Extract the [X, Y] coordinate from the center of the cell holding the provided text.  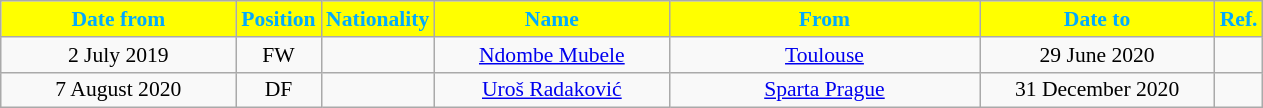
From [824, 19]
Position [278, 19]
Sparta Prague [824, 90]
7 August 2020 [118, 90]
FW [278, 55]
Nationality [378, 19]
DF [278, 90]
Ref. [1239, 19]
Date from [118, 19]
29 June 2020 [1098, 55]
Date to [1098, 19]
Name [552, 19]
Toulouse [824, 55]
31 December 2020 [1098, 90]
Uroš Radaković [552, 90]
Ndombe Mubele [552, 55]
2 July 2019 [118, 55]
